Output the [x, y] coordinate of the center of the cell containing the given text.  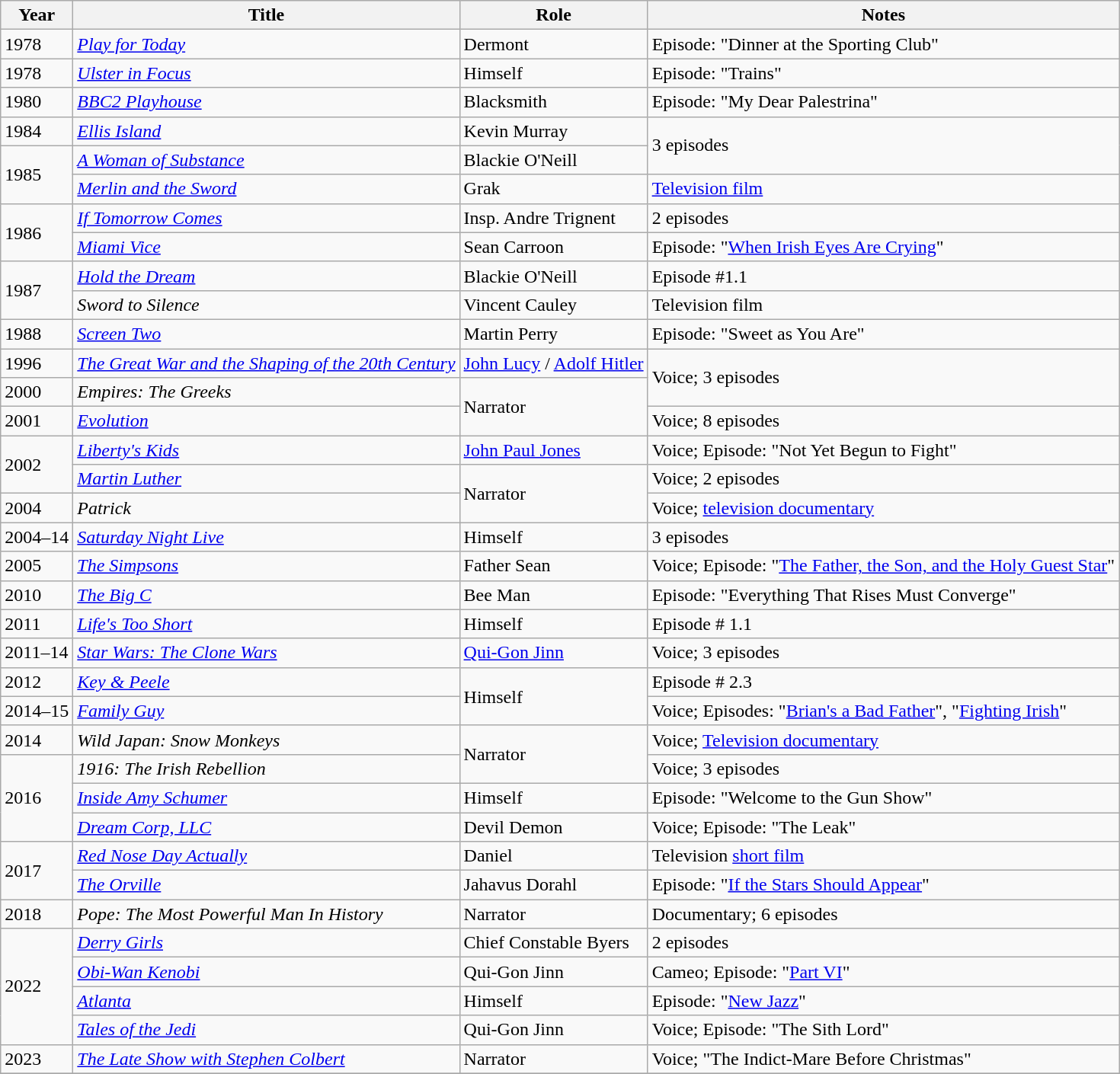
Voice; Television documentary [883, 740]
A Woman of Substance [267, 160]
2012 [37, 682]
Dream Corp, LLC [267, 826]
1988 [37, 334]
Key & Peele [267, 682]
Ulster in Focus [267, 73]
Insp. Andre Trignent [553, 218]
Episode: "New Jazz" [883, 1001]
1916: The Irish Rebellion [267, 769]
Obi-Wan Kenobi [267, 972]
Dermont [553, 44]
Father Sean [553, 566]
Episode: "Sweet as You Are" [883, 334]
Voice; 8 episodes [883, 421]
Voice; Episode: "The Father, the Son, and the Holy Guest Star" [883, 566]
Red Nose Day Actually [267, 856]
Life's Too Short [267, 624]
Tales of the Jedi [267, 1030]
Episode: "If the Stars Should Appear" [883, 885]
Sean Carroon [553, 247]
Martin Perry [553, 334]
Screen Two [267, 334]
Episode: "Everything That Rises Must Converge" [883, 595]
Miami Vice [267, 247]
2002 [37, 465]
Family Guy [267, 711]
Cameo; Episode: "Part VI" [883, 972]
2022 [37, 986]
Martin Luther [267, 479]
Inside Amy Schumer [267, 798]
Wild Japan: Snow Monkeys [267, 740]
Episode: "When Irish Eyes Are Crying" [883, 247]
2005 [37, 566]
Kevin Murray [553, 131]
2014–15 [37, 711]
Grak [553, 189]
Television short film [883, 856]
Play for Today [267, 44]
Voice; television documentary [883, 508]
Voice; Episodes: "Brian's a Bad Father", "Fighting Irish" [883, 711]
2011–14 [37, 653]
Atlanta [267, 1001]
The Orville [267, 885]
2016 [37, 798]
The Late Show with Stephen Colbert [267, 1059]
Pope: The Most Powerful Man In History [267, 914]
John Lucy / Adolf Hitler [553, 363]
Devil Demon [553, 826]
Voice; Episode: "Not Yet Begun to Fight" [883, 450]
Notes [883, 15]
Year [37, 15]
Star Wars: The Clone Wars [267, 653]
BBC2 Playhouse [267, 102]
Ellis Island [267, 131]
Liberty's Kids [267, 450]
Jahavus Dorahl [553, 885]
Documentary; 6 episodes [883, 914]
Episode: "Trains" [883, 73]
Blacksmith [553, 102]
Daniel [553, 856]
1987 [37, 290]
1985 [37, 174]
Episode # 1.1 [883, 624]
The Simpsons [267, 566]
Merlin and the Sword [267, 189]
Voice; 2 episodes [883, 479]
Saturday Night Live [267, 537]
Chief Constable Byers [553, 943]
2014 [37, 740]
Episode #1.1 [883, 276]
1984 [37, 131]
1986 [37, 232]
Derry Girls [267, 943]
2004–14 [37, 537]
Bee Man [553, 595]
Voice; Episode: "The Leak" [883, 826]
The Great War and the Shaping of the 20th Century [267, 363]
Voice; Episode: "The Sith Lord" [883, 1030]
2011 [37, 624]
Vincent Cauley [553, 305]
Episode # 2.3 [883, 682]
1996 [37, 363]
Sword to Silence [267, 305]
John Paul Jones [553, 450]
Episode: "My Dear Palestrina" [883, 102]
Role [553, 15]
If Tomorrow Comes [267, 218]
2001 [37, 421]
Evolution [267, 421]
2023 [37, 1059]
Episode: "Dinner at the Sporting Club" [883, 44]
2000 [37, 392]
1980 [37, 102]
2018 [37, 914]
Patrick [267, 508]
Empires: The Greeks [267, 392]
The Big C [267, 595]
Hold the Dream [267, 276]
Title [267, 15]
2010 [37, 595]
2004 [37, 508]
Voice; "The Indict-Mare Before Christmas" [883, 1059]
2017 [37, 871]
Episode: "Welcome to the Gun Show" [883, 798]
